Search for the cell housing the specified text and yield its (X, Y) center coordinate. 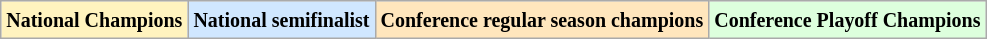
Conference regular season champions (542, 20)
National Champions (94, 20)
Conference Playoff Champions (848, 20)
National semifinalist (282, 20)
